Capture the cell that displays the provided text and extract its (X, Y) central coordinate. 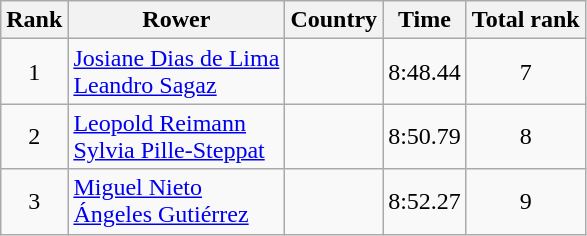
8 (526, 136)
Total rank (526, 20)
8:52.27 (425, 202)
Miguel NietoÁngeles Gutiérrez (176, 202)
1 (34, 72)
Leopold ReimannSylvia Pille-Steppat (176, 136)
Time (425, 20)
8:48.44 (425, 72)
Country (334, 20)
Rower (176, 20)
9 (526, 202)
7 (526, 72)
2 (34, 136)
Josiane Dias de LimaLeandro Sagaz (176, 72)
8:50.79 (425, 136)
3 (34, 202)
Rank (34, 20)
